Locate the cell with the specified text and output its (x, y) center coordinate. 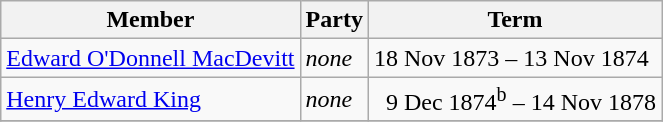
Party (334, 20)
Edward O'Donnell MacDevitt (150, 58)
Member (150, 20)
Term (514, 20)
Henry Edward King (150, 100)
9 Dec 1874b – 14 Nov 1878 (514, 100)
18 Nov 1873 – 13 Nov 1874 (514, 58)
